Return (x, y) of the center of cell containing provided text 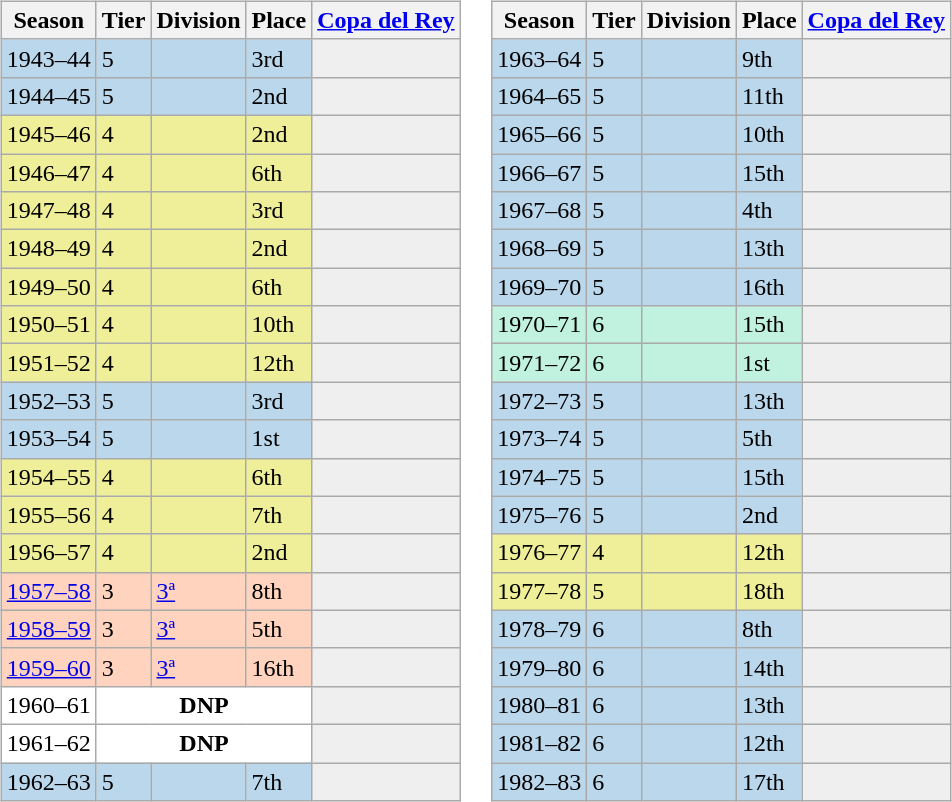
1962–63 (48, 781)
1961–62 (48, 743)
1958–59 (48, 629)
1959–60 (48, 667)
1952–53 (48, 401)
1960–61 (48, 705)
1944–45 (48, 96)
1966–67 (540, 173)
1982–83 (540, 781)
1969–70 (540, 287)
1971–72 (540, 363)
1967–68 (540, 211)
1948–49 (48, 249)
1950–51 (48, 325)
1965–66 (540, 134)
1972–73 (540, 401)
1979–80 (540, 667)
1963–64 (540, 58)
18th (769, 591)
1981–82 (540, 743)
1954–55 (48, 477)
11th (769, 96)
1951–52 (48, 363)
1953–54 (48, 439)
1973–74 (540, 439)
1943–44 (48, 58)
1978–79 (540, 629)
4th (769, 211)
1974–75 (540, 477)
17th (769, 781)
14th (769, 667)
1977–78 (540, 591)
1980–81 (540, 705)
9th (769, 58)
1949–50 (48, 287)
1955–56 (48, 515)
1968–69 (540, 249)
1957–58 (48, 591)
1970–71 (540, 325)
1964–65 (540, 96)
1946–47 (48, 173)
1976–77 (540, 553)
1947–48 (48, 211)
1956–57 (48, 553)
1945–46 (48, 134)
1975–76 (540, 515)
